Capture the cell that displays the provided text and extract its [X, Y] central coordinate. 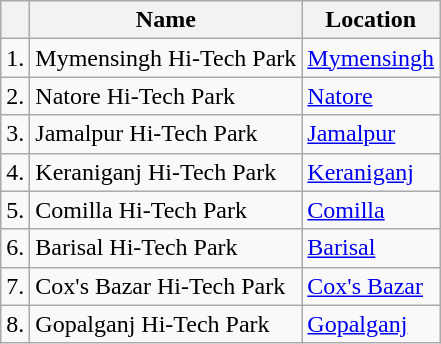
Barisal [371, 248]
Cox's Bazar Hi-Tech Park [166, 286]
Natore [371, 96]
Gopalganj Hi-Tech Park [166, 324]
Name [166, 20]
Gopalganj [371, 324]
Barisal Hi-Tech Park [166, 248]
5. [16, 210]
Mymensingh Hi-Tech Park [166, 58]
7. [16, 286]
Mymensingh [371, 58]
2. [16, 96]
Comilla [371, 210]
4. [16, 172]
Keraniganj Hi-Tech Park [166, 172]
Jamalpur [371, 134]
8. [16, 324]
Natore Hi-Tech Park [166, 96]
Cox's Bazar [371, 286]
Location [371, 20]
6. [16, 248]
3. [16, 134]
Comilla Hi-Tech Park [166, 210]
1. [16, 58]
Keraniganj [371, 172]
Jamalpur Hi-Tech Park [166, 134]
